Locate the cell with the specified text and output its (x, y) center coordinate. 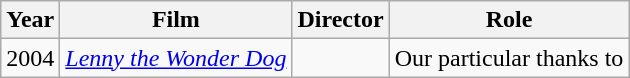
2004 (30, 58)
Film (176, 20)
Lenny the Wonder Dog (176, 58)
Director (340, 20)
Year (30, 20)
Our particular thanks to (509, 58)
Role (509, 20)
